Determine the [x, y] coordinate at the center of the cell enclosing the given text.  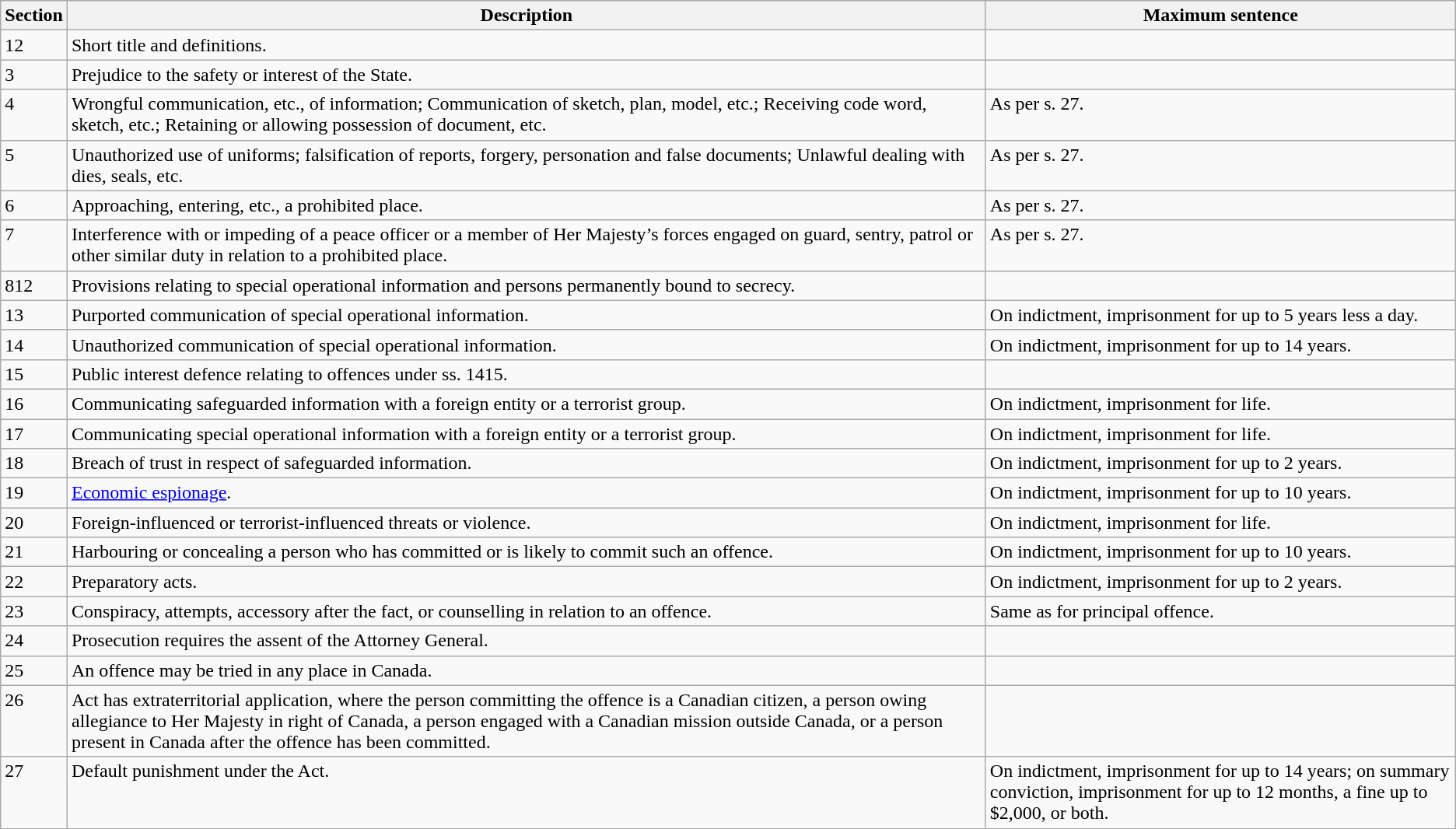
Foreign-influenced or terrorist-influenced threats or violence. [526, 523]
On indictment, imprisonment for up to 14 years. [1220, 345]
13 [34, 315]
14 [34, 345]
7 [34, 246]
Unauthorized use of uniforms; falsification of reports, forgery, personation and false documents; Unlawful dealing with dies, seals, etc. [526, 165]
12 [34, 45]
15 [34, 374]
25 [34, 670]
Communicating safeguarded information with a foreign entity or a terrorist group. [526, 404]
Unauthorized communication of special operational information. [526, 345]
19 [34, 493]
On indictment, imprisonment for up to 5 years less a day. [1220, 315]
20 [34, 523]
21 [34, 552]
Communicating special operational information with a foreign entity or a terrorist group. [526, 433]
812 [34, 285]
5 [34, 165]
Harbouring or concealing a person who has committed or is likely to commit such an offence. [526, 552]
On indictment, imprisonment for up to 14 years; on summary conviction, imprisonment for up to 12 months, a fine up to $2,000, or both. [1220, 792]
6 [34, 205]
Provisions relating to special operational information and persons permanently bound to secrecy. [526, 285]
Description [526, 16]
Approaching, entering, etc., a prohibited place. [526, 205]
22 [34, 582]
3 [34, 75]
Prejudice to the safety or interest of the State. [526, 75]
18 [34, 463]
Economic espionage. [526, 493]
Maximum sentence [1220, 16]
Public interest defence relating to offences under ss. 1415. [526, 374]
16 [34, 404]
Breach of trust in respect of safeguarded information. [526, 463]
Purported communication of special operational information. [526, 315]
Preparatory acts. [526, 582]
Conspiracy, attempts, accessory after the fact, or counselling in relation to an offence. [526, 611]
An offence may be tried in any place in Canada. [526, 670]
Prosecution requires the assent of the Attorney General. [526, 641]
Short title and definitions. [526, 45]
17 [34, 433]
Section [34, 16]
Same as for principal offence. [1220, 611]
26 [34, 721]
Default punishment under the Act. [526, 792]
24 [34, 641]
4 [34, 115]
27 [34, 792]
23 [34, 611]
